Return (x, y) of the center of cell containing provided text 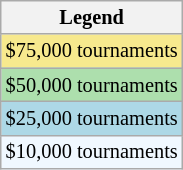
$50,000 tournaments (92, 85)
$75,000 tournaments (92, 51)
$25,000 tournaments (92, 118)
$10,000 tournaments (92, 152)
Legend (92, 17)
